Capture the cell that displays the provided text and extract its (x, y) central coordinate. 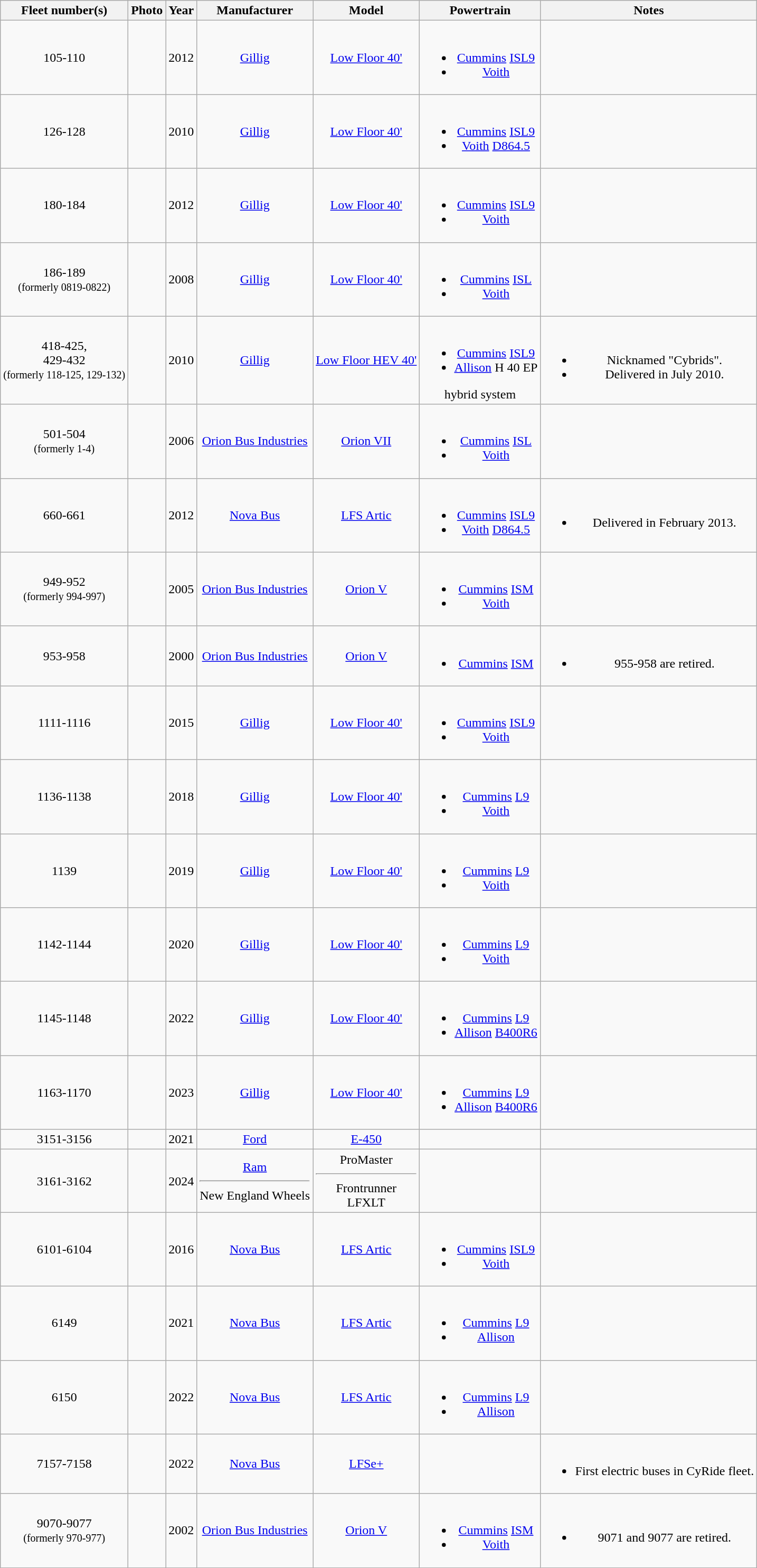
6149 (64, 1323)
Cummins ISL9Allison H 40 EPhybrid system (480, 360)
2008 (182, 279)
126-128 (64, 131)
1111-1116 (64, 723)
9071 and 9077 are retired. (649, 1531)
Cummins ISM (480, 655)
2000 (182, 655)
Ford (255, 1139)
Powertrain (480, 11)
Delivered in February 2013. (649, 515)
3161-3162 (64, 1181)
9070-9077(formerly 970-977) (64, 1531)
2006 (182, 441)
First electric buses in CyRide fleet. (649, 1464)
Notes (649, 11)
418-425,429-432(formerly 118-125, 129-132) (64, 360)
949-952(formerly 994-997) (64, 589)
Orion VII (366, 441)
953-958 (64, 655)
6150 (64, 1397)
6101-6104 (64, 1249)
1163-1170 (64, 1092)
2015 (182, 723)
1139 (64, 871)
Year (182, 11)
186-189(formerly 0819-0822) (64, 279)
2018 (182, 796)
2023 (182, 1092)
2024 (182, 1181)
105-110 (64, 58)
ProMasterFrontrunnerLFXLT (366, 1181)
LFSe+ (366, 1464)
955-958 are retired. (649, 655)
1142-1144 (64, 945)
2020 (182, 945)
1145-1148 (64, 1019)
RamNew England Wheels (255, 1181)
Model (366, 11)
2019 (182, 871)
Nicknamed "Cybrids".Delivered in July 2010. (649, 360)
E-450 (366, 1139)
2005 (182, 589)
501-504(formerly 1-4) (64, 441)
1136-1138 (64, 796)
180-184 (64, 205)
660-661 (64, 515)
Photo (147, 11)
Low Floor HEV 40' (366, 360)
2002 (182, 1531)
2016 (182, 1249)
Manufacturer (255, 11)
Fleet number(s) (64, 11)
7157-7158 (64, 1464)
3151-3156 (64, 1139)
